Locate the cell with the specified text and output its [x, y] center coordinate. 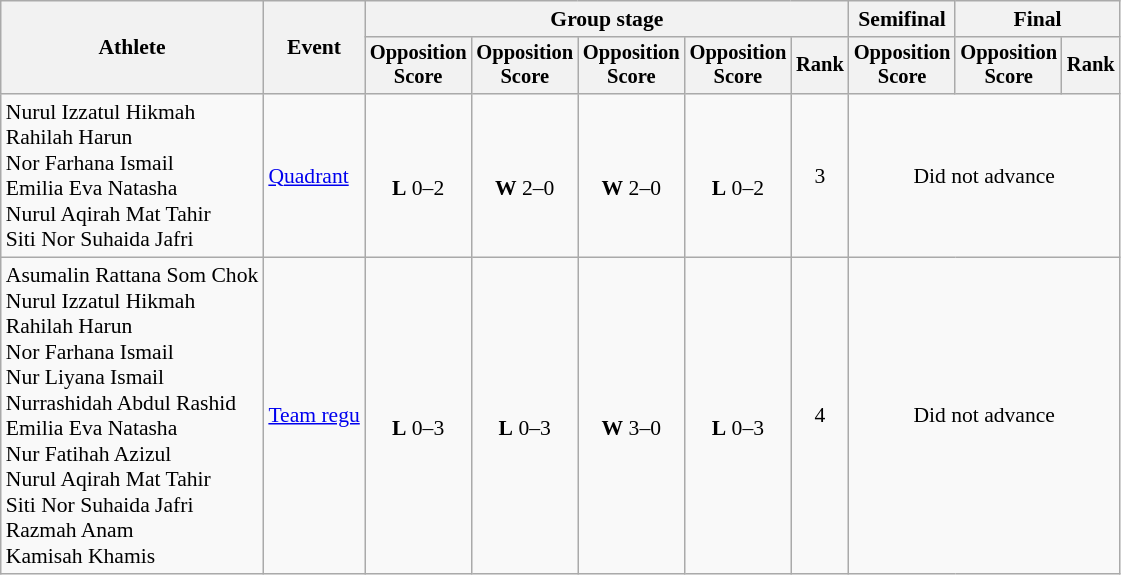
Team regu [314, 416]
Athlete [132, 48]
Semifinal [902, 19]
4 [820, 416]
Group stage [607, 19]
Quadrant [314, 176]
3 [820, 176]
Event [314, 48]
W 3–0 [632, 416]
Nurul Izzatul HikmahRahilah HarunNor Farhana IsmailEmilia Eva NatashaNurul Aqirah Mat TahirSiti Nor Suhaida Jafri [132, 176]
Final [1037, 19]
